Capture the cell that displays the provided text and extract its [x, y] central coordinate. 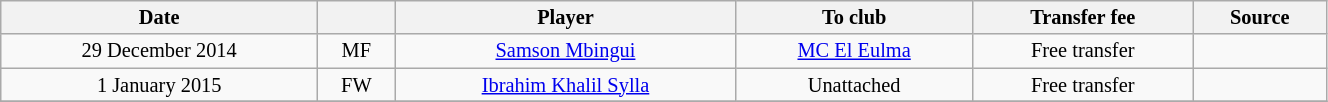
Transfer fee [1082, 17]
Player [566, 17]
Ibrahim Khalil Sylla [566, 85]
29 December 2014 [160, 51]
MC El Eulma [854, 51]
FW [356, 85]
1 January 2015 [160, 85]
Date [160, 17]
Source [1260, 17]
Unattached [854, 85]
MF [356, 51]
Samson Mbingui [566, 51]
To club [854, 17]
